Find where the given text appears and provide that cell's center as (x, y) coordinate. 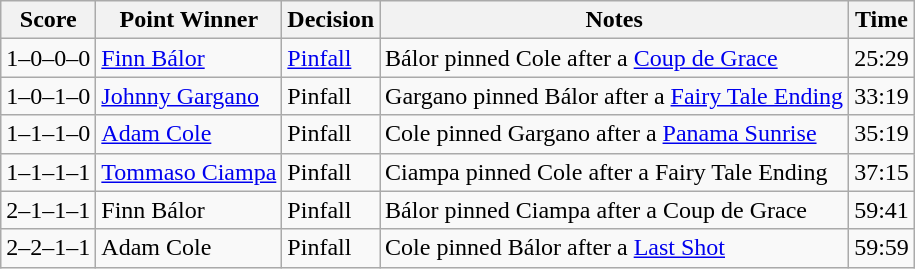
59:59 (882, 248)
1–1–1–0 (48, 134)
25:29 (882, 58)
Cole pinned Bálor after a Last Shot (614, 248)
33:19 (882, 96)
Notes (614, 20)
Ciampa pinned Cole after a Fairy Tale Ending (614, 172)
Cole pinned Gargano after a Panama Sunrise (614, 134)
Time (882, 20)
2–1–1–1 (48, 210)
1–0–1–0 (48, 96)
Bálor pinned Ciampa after a Coup de Grace (614, 210)
Gargano pinned Bálor after a Fairy Tale Ending (614, 96)
1–0–0–0 (48, 58)
Johnny Gargano (189, 96)
Decision (331, 20)
Tommaso Ciampa (189, 172)
37:15 (882, 172)
Score (48, 20)
1–1–1–1 (48, 172)
Bálor pinned Cole after a Coup de Grace (614, 58)
59:41 (882, 210)
35:19 (882, 134)
2–2–1–1 (48, 248)
Point Winner (189, 20)
